Search for the cell housing the specified text and yield its [x, y] center coordinate. 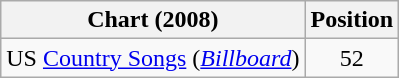
US Country Songs (Billboard) [153, 58]
Position [352, 20]
Chart (2008) [153, 20]
52 [352, 58]
